Output the (x, y) coordinate of the center of the cell containing the given text.  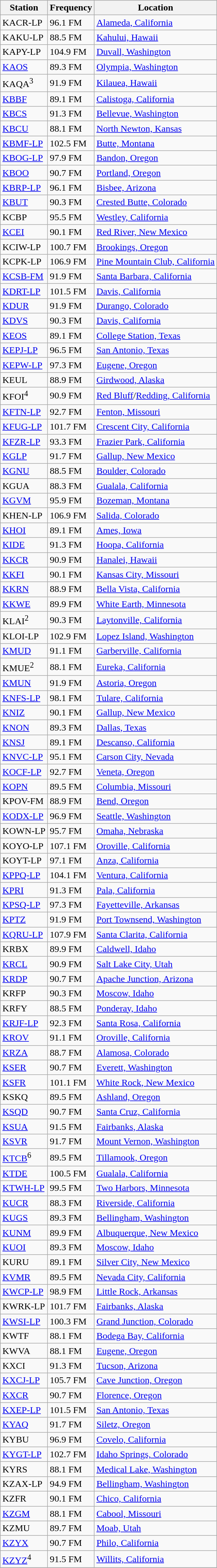
KBOO (24, 173)
KSQD (24, 1112)
KROV (24, 1038)
Eureka, California (156, 667)
KEUL (24, 380)
88.7 FM (71, 1053)
Omaha, Nebraska (156, 831)
Fayetteville, Arkansas (156, 905)
College Station, Texas (156, 336)
KBUT (24, 202)
102.5 FM (71, 143)
Columbia, Missouri (156, 787)
Tillamook, Oregon (156, 1157)
KURU (24, 1262)
KVMR (24, 1277)
Ponderay, Idaho (156, 1008)
Chico, California (156, 1498)
KCPK-LP (24, 261)
KSUA (24, 1126)
Astoria, Oregon (156, 683)
93.3 FM (71, 442)
Idaho Springs, Colorado (156, 1454)
94.9 FM (71, 1484)
Boulder, Colorado (156, 471)
KYBU (24, 1439)
KZMU (24, 1528)
KNON (24, 727)
KDVS (24, 321)
Alameda, California (156, 23)
Cave Junction, Oregon (156, 1380)
KMUD (24, 651)
KZYX (24, 1543)
KZGM (24, 1514)
KSFR (24, 1082)
104.9 FM (71, 52)
KSKQ (24, 1097)
Santa Cruz, California (156, 1112)
KUGS (24, 1218)
KOPN (24, 787)
96.5 FM (71, 350)
89.7 FM (71, 1528)
97.1 FM (71, 860)
Bisbee, Arizona (156, 188)
KPPQ-LP (24, 875)
Crested Butte, Colorado (156, 202)
KKWE (24, 604)
Caldwell, Idaho (156, 949)
KOYO-LP (24, 846)
North Newton, Kansas (156, 129)
100.3 FM (71, 1321)
KWTF (24, 1336)
KRJF-LP (24, 1023)
KHEN-LP (24, 515)
Location (156, 8)
Florence, Oregon (156, 1395)
KRCL (24, 964)
KEPJ-LP (24, 350)
KRBX (24, 949)
100.7 FM (71, 247)
Laytonville, California (156, 620)
101.1 FM (71, 1082)
KCIW-LP (24, 247)
Tulare, California (156, 698)
Duvall, Washington (156, 52)
92.3 FM (71, 1023)
Apache Junction, Arizona (156, 979)
Girdwood, Alaska (156, 380)
KRFP (24, 994)
Crescent City, California (156, 426)
Red Bluff/Redding, California (156, 396)
KXCR (24, 1395)
KPSQ-LP (24, 905)
107.9 FM (71, 935)
KCSB-FM (24, 276)
KDRT-LP (24, 291)
Alamosa, Colorado (156, 1053)
98.9 FM (71, 1292)
KBBF (24, 99)
Bellevue, Washington (156, 114)
KNFS-LP (24, 698)
Moab, Utah (156, 1528)
KGUA (24, 486)
KBCU (24, 129)
KTDE (24, 1173)
Santa Barbara, California (156, 276)
Two Harbors, Minnesota (156, 1188)
Salida, Colorado (156, 515)
KWRK-LP (24, 1307)
KUCR (24, 1203)
Kansas City, Missouri (156, 574)
Kahului, Hawaii (156, 37)
KNIZ (24, 713)
KGLP (24, 456)
KGNU (24, 471)
Garberville, California (156, 651)
Descanso, California (156, 742)
107.1 FM (71, 846)
Bodega Bay, California (156, 1336)
KRDP (24, 979)
KOYT-LP (24, 860)
KWCP-LP (24, 1292)
KXEP-LP (24, 1410)
KACR-LP (24, 23)
KPRI (24, 890)
Covelo, California (156, 1439)
Butte, Montana (156, 143)
Bend, Oregon (156, 801)
KBCS (24, 114)
102.9 FM (71, 636)
KWVA (24, 1351)
KZYZ4 (24, 1559)
Veneta, Oregon (156, 772)
Westley, California (156, 217)
KBOG-LP (24, 158)
KXCJ-LP (24, 1380)
Fenton, Missouri (156, 412)
KDUR (24, 306)
KBRP-LP (24, 188)
Calistoga, California (156, 99)
Bella Vista, California (156, 589)
KAKU-LP (24, 37)
KBMF-LP (24, 143)
Seattle, Washington (156, 816)
KUNM (24, 1232)
95.5 FM (71, 217)
KTWH-LP (24, 1188)
KOCF-LP (24, 772)
KLOI-LP (24, 636)
Hoopa, California (156, 545)
Dallas, Texas (156, 727)
Santa Clarita, California (156, 935)
Durango, Colorado (156, 306)
Olympia, Washington (156, 67)
Portland, Oregon (156, 173)
KFUG-LP (24, 426)
Anza, California (156, 860)
Frequency (71, 8)
Little Rock, Arkansas (156, 1292)
Brookings, Oregon (156, 247)
Albuquerque, New Mexico (156, 1232)
KTCB6 (24, 1157)
95.9 FM (71, 501)
KYGT-LP (24, 1454)
Pala, California (156, 890)
99.5 FM (71, 1188)
Nevada City, California (156, 1277)
95.7 FM (71, 831)
Silver City, New Mexico (156, 1262)
KFOI4 (24, 396)
95.1 FM (71, 757)
98.1 FM (71, 698)
Ventura, California (156, 875)
KUOI (24, 1247)
Everett, Washington (156, 1067)
White Rock, New Mexico (156, 1082)
Kilauea, Hawaii (156, 83)
KPTZ (24, 920)
KLAI2 (24, 620)
KSER (24, 1067)
KSVR (24, 1141)
Hanalei, Hawaii (156, 560)
Port Townsend, Washington (156, 920)
Frazier Park, California (156, 442)
KWSI-LP (24, 1321)
Salt Lake City, Utah (156, 964)
Grand Junction, Colorado (156, 1321)
Tucson, Arizona (156, 1366)
Carson City, Nevada (156, 757)
105.7 FM (71, 1380)
Cabool, Missouri (156, 1514)
KAOS (24, 67)
KKCR (24, 560)
Bozeman, Montana (156, 501)
Station (24, 8)
Santa Rosa, California (156, 1023)
KKFI (24, 574)
Bandon, Oregon (156, 158)
KQRU-LP (24, 935)
Ames, Iowa (156, 530)
KCEI (24, 232)
KAQA3 (24, 83)
KXCI (24, 1366)
KKRN (24, 589)
100.5 FM (71, 1173)
KNSJ (24, 742)
White Earth, Minnesota (156, 604)
KYRS (24, 1469)
KCBP (24, 217)
97.9 FM (71, 158)
KODX-LP (24, 816)
KYAQ (24, 1425)
KMUE2 (24, 667)
Willits, California (156, 1559)
KEPW-LP (24, 365)
KGVM (24, 501)
KRFY (24, 1008)
Pine Mountain Club, California (156, 261)
KEOS (24, 336)
Philo, California (156, 1543)
KOWN-LP (24, 831)
KFZR-LP (24, 442)
Siletz, Oregon (156, 1425)
Riverside, California (156, 1203)
Ashland, Oregon (156, 1097)
Red River, New Mexico (156, 232)
104.1 FM (71, 875)
KIDE (24, 545)
KZFR (24, 1498)
KHOI (24, 530)
Medical Lake, Washington (156, 1469)
KNVC-LP (24, 757)
KFTN-LP (24, 412)
KMUN (24, 683)
102.7 FM (71, 1454)
Mount Vernon, Washington (156, 1141)
KRZA (24, 1053)
Lopez Island, Washington (156, 636)
KPOV-FM (24, 801)
KZAX-LP (24, 1484)
KAPY-LP (24, 52)
